From the cell containing the given text, extract its center point as [x, y] coordinate. 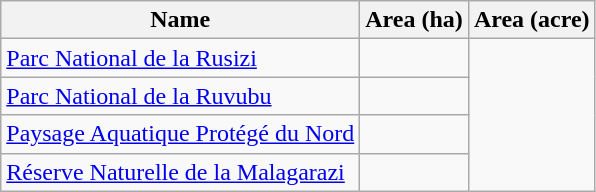
Area (acre) [532, 20]
Réserve Naturelle de la Malagarazi [180, 172]
Area (ha) [414, 20]
Paysage Aquatique Protégé du Nord [180, 134]
Parc National de la Rusizi [180, 58]
Name [180, 20]
Parc National de la Ruvubu [180, 96]
